Output the (x, y) coordinate of the center of the cell containing the given text.  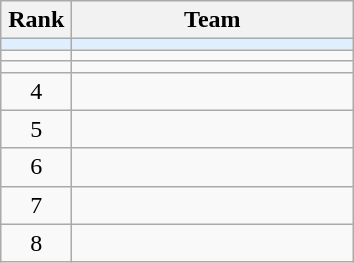
Rank (36, 20)
6 (36, 167)
5 (36, 129)
4 (36, 91)
7 (36, 205)
8 (36, 243)
Team (212, 20)
